Return [X, Y] of the center of cell containing provided text 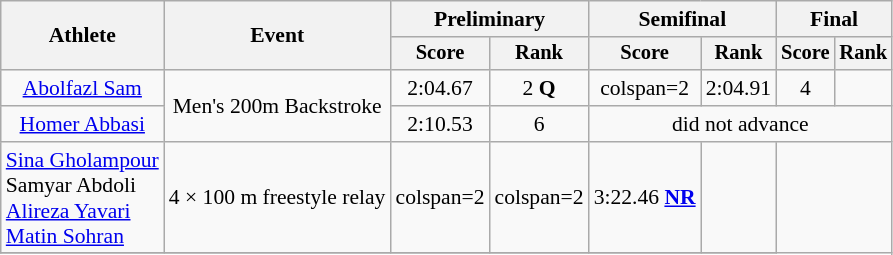
Event [278, 36]
Sina GholampourSamyar AbdoliAlireza YavariMatin Sohran [82, 198]
2 Q [540, 88]
Homer Abbasi [82, 124]
4 [805, 88]
Athlete [82, 36]
3:22.46 NR [645, 198]
Final [834, 19]
2:10.53 [440, 124]
2:04.91 [738, 88]
Abolfazl Sam [82, 88]
6 [540, 124]
Semifinal [683, 19]
4 × 100 m freestyle relay [278, 198]
did not advance [740, 124]
Preliminary [489, 19]
Men's 200m Backstroke [278, 106]
2:04.67 [440, 88]
